Identify which cell holds the provided text, then report its (x, y) central coordinate. 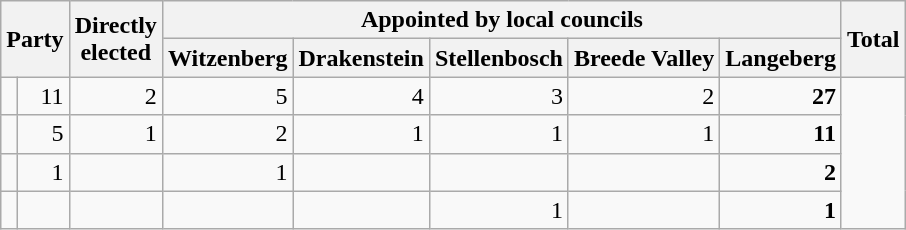
Directlyelected (116, 39)
Party (35, 39)
Appointed by local councils (502, 20)
Stellenbosch (498, 58)
27 (781, 96)
Total (873, 39)
Drakenstein (361, 58)
4 (361, 96)
Witzenberg (228, 58)
Breede Valley (644, 58)
3 (498, 96)
Langeberg (781, 58)
